Locate the cell with the specified text and output its (x, y) center coordinate. 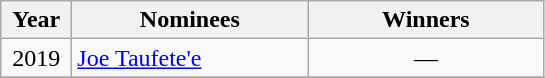
Year (36, 20)
Joe Taufete'e (190, 58)
2019 (36, 58)
— (426, 58)
Nominees (190, 20)
Winners (426, 20)
